Identify which cell holds the provided text, then report its [x, y] central coordinate. 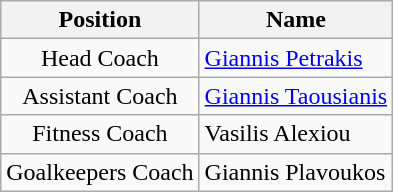
Fitness Coach [100, 134]
Vasilis Alexiou [296, 134]
Assistant Coach [100, 96]
Head Coach [100, 58]
Goalkeepers Coach [100, 172]
Giannis Plavoukos [296, 172]
Giannis Petrakis [296, 58]
Name [296, 20]
Position [100, 20]
Giannis Taousianis [296, 96]
